Capture the cell that displays the provided text and extract its [x, y] central coordinate. 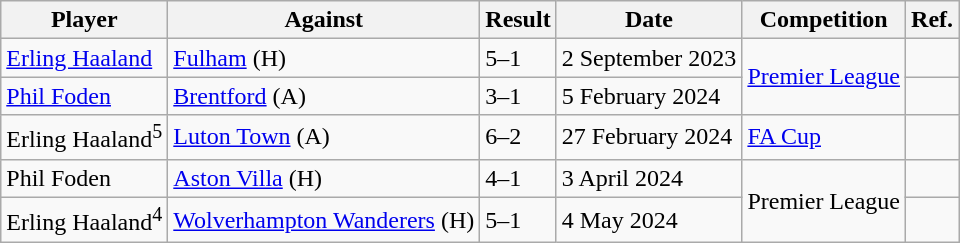
Ref. [932, 20]
Result [518, 20]
Date [649, 20]
3–1 [518, 96]
Erling Haaland5 [84, 138]
Wolverhampton Wanderers (H) [324, 220]
Erling Haaland [84, 58]
4 May 2024 [649, 220]
Aston Villa (H) [324, 178]
4–1 [518, 178]
Fulham (H) [324, 58]
Erling Haaland4 [84, 220]
27 February 2024 [649, 138]
Competition [824, 20]
Against [324, 20]
5 February 2024 [649, 96]
3 April 2024 [649, 178]
Brentford (A) [324, 96]
2 September 2023 [649, 58]
Luton Town (A) [324, 138]
6–2 [518, 138]
FA Cup [824, 138]
Player [84, 20]
